For the text-containing cell, return its midpoint in (x, y) coordinate format. 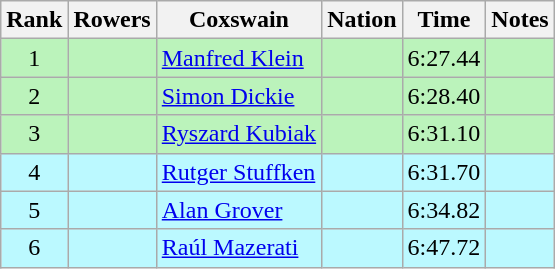
Notes (520, 20)
Alan Grover (238, 210)
6 (34, 248)
1 (34, 58)
Rank (34, 20)
Manfred Klein (238, 58)
5 (34, 210)
6:34.82 (444, 210)
Coxswain (238, 20)
Ryszard Kubiak (238, 134)
6:27.44 (444, 58)
3 (34, 134)
Nation (362, 20)
4 (34, 172)
Simon Dickie (238, 96)
Rowers (112, 20)
6:31.70 (444, 172)
6:31.10 (444, 134)
Time (444, 20)
6:28.40 (444, 96)
Rutger Stuffken (238, 172)
2 (34, 96)
6:47.72 (444, 248)
Raúl Mazerati (238, 248)
